Find where the given text appears and provide that cell's center as [x, y] coordinate. 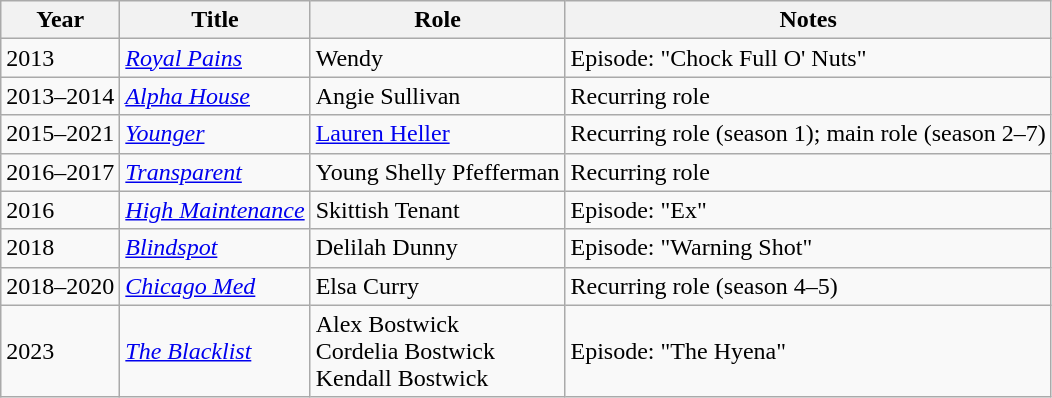
Chicago Med [215, 286]
Alpha House [215, 96]
Alex Bostwick Cordelia Bostwick Kendall Bostwick [438, 351]
Younger [215, 134]
Blindspot [215, 248]
2018 [60, 248]
2013 [60, 58]
Notes [808, 20]
Lauren Heller [438, 134]
Skittish Tenant [438, 210]
Episode: "The Hyena" [808, 351]
Delilah Dunny [438, 248]
The Blacklist [215, 351]
Angie Sullivan [438, 96]
2015–2021 [60, 134]
2018–2020 [60, 286]
Recurring role (season 1); main role (season 2–7) [808, 134]
Wendy [438, 58]
2013–2014 [60, 96]
Elsa Curry [438, 286]
Episode: "Chock Full O' Nuts" [808, 58]
Year [60, 20]
Episode: "Warning Shot" [808, 248]
2016–2017 [60, 172]
Title [215, 20]
Recurring role (season 4–5) [808, 286]
Role [438, 20]
Transparent [215, 172]
2016 [60, 210]
2023 [60, 351]
High Maintenance [215, 210]
Young Shelly Pfefferman [438, 172]
Episode: "Ex" [808, 210]
Royal Pains [215, 58]
